Determine the (x, y) coordinate at the center of the cell enclosing the given text.  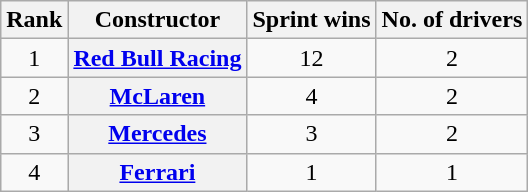
McLaren (158, 96)
Sprint wins (312, 20)
Red Bull Racing (158, 58)
12 (312, 58)
No. of drivers (452, 20)
Ferrari (158, 172)
Constructor (158, 20)
Mercedes (158, 134)
Rank (34, 20)
